Identify which cell holds the provided text, then report its [X, Y] central coordinate. 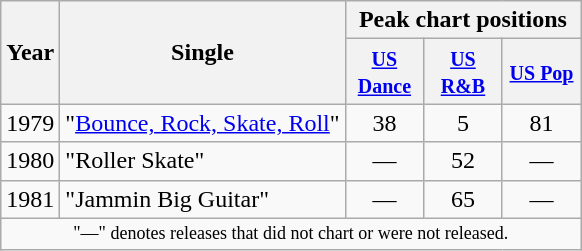
US Pop [542, 72]
"Bounce, Rock, Skate, Roll" [202, 123]
Year [30, 52]
"—" denotes releases that did not chart or were not released. [291, 234]
"Roller Skate" [202, 161]
52 [464, 161]
81 [542, 123]
Peak chart positions [463, 20]
65 [464, 199]
"Jammin Big Guitar" [202, 199]
Single [202, 52]
1981 [30, 199]
― [542, 161]
5 [464, 123]
1979 [30, 123]
US R&B [464, 72]
38 [384, 123]
US Dance [384, 72]
1980 [30, 161]
